Search for the cell housing the specified text and yield its [X, Y] center coordinate. 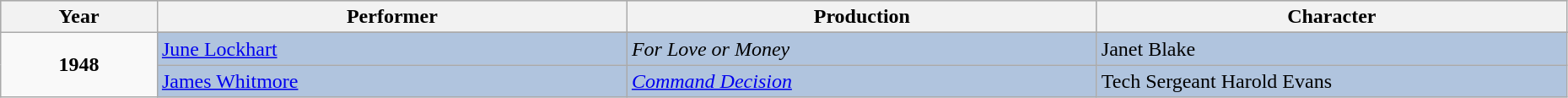
Year [79, 17]
Command Decision [862, 81]
James Whitmore [391, 81]
Performer [391, 17]
For Love or Money [862, 49]
Tech Sergeant Harold Evans [1331, 81]
1948 [79, 65]
Character [1331, 17]
Janet Blake [1331, 49]
Production [862, 17]
June Lockhart [391, 49]
